Capture the cell that displays the provided text and extract its (X, Y) central coordinate. 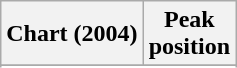
Peakposition (189, 34)
Chart (2004) (72, 34)
